Return [X, Y] of the center of cell containing provided text 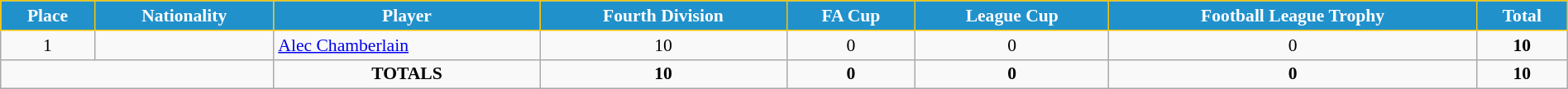
Place [48, 16]
Football League Trophy [1293, 16]
FA Cup [850, 16]
Nationality [184, 16]
Alec Chamberlain [407, 45]
Total [1522, 16]
Fourth Division [663, 16]
1 [48, 45]
TOTALS [407, 74]
Player [407, 16]
League Cup [1012, 16]
